Search for the cell housing the specified text and yield its (x, y) center coordinate. 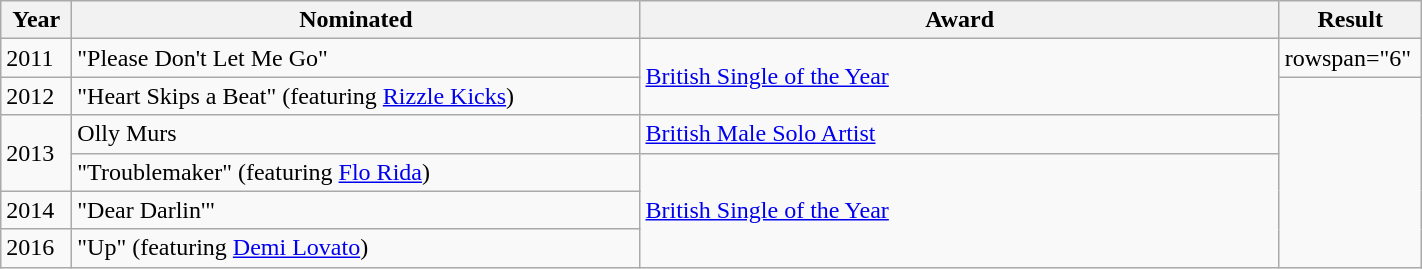
"Up" (featuring Demi Lovato) (356, 248)
2016 (36, 248)
Award (960, 20)
Result (1350, 20)
"Dear Darlin'" (356, 210)
2014 (36, 210)
2011 (36, 58)
Year (36, 20)
"Troublemaker" (featuring Flo Rida) (356, 172)
rowspan="6" (1350, 58)
Olly Murs (356, 134)
Nominated (356, 20)
"Please Don't Let Me Go" (356, 58)
2012 (36, 96)
British Male Solo Artist (960, 134)
2013 (36, 153)
"Heart Skips a Beat" (featuring Rizzle Kicks) (356, 96)
